For the text-containing cell, return its midpoint in (x, y) coordinate format. 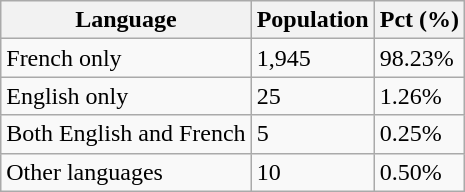
French only (126, 58)
Language (126, 20)
Other languages (126, 172)
98.23% (419, 58)
English only (126, 96)
Pct (%) (419, 20)
1.26% (419, 96)
0.50% (419, 172)
10 (312, 172)
25 (312, 96)
1,945 (312, 58)
Both English and French (126, 134)
0.25% (419, 134)
Population (312, 20)
5 (312, 134)
